Scan for the cell matching the given text and deliver its [x, y] coordinate at center. 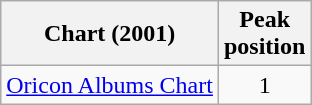
Chart (2001) [110, 34]
Peakposition [264, 34]
Oricon Albums Chart [110, 85]
1 [264, 85]
